Provide the (x, y) coordinate of the cell's center where the given text is located.  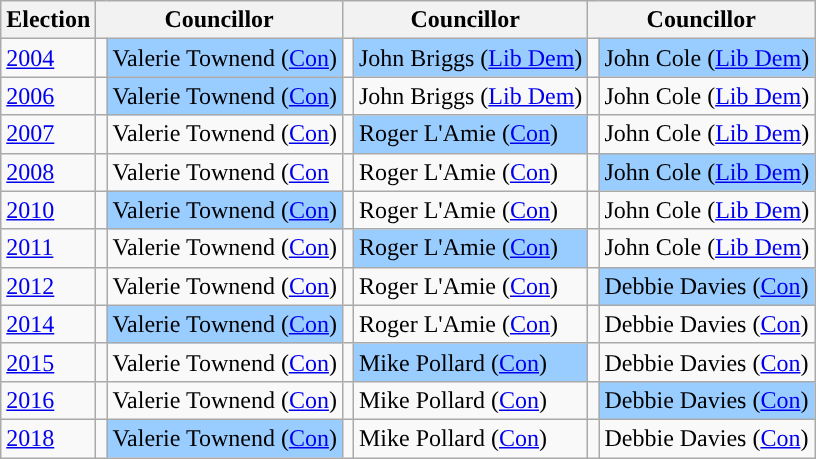
2015 (48, 362)
2008 (48, 172)
2007 (48, 134)
2006 (48, 96)
Election (48, 20)
2014 (48, 324)
Valerie Townend (Con (225, 172)
2012 (48, 286)
2004 (48, 58)
2018 (48, 438)
2011 (48, 248)
2016 (48, 400)
2010 (48, 210)
